Determine the (x, y) coordinate at the center of the cell enclosing the given text.  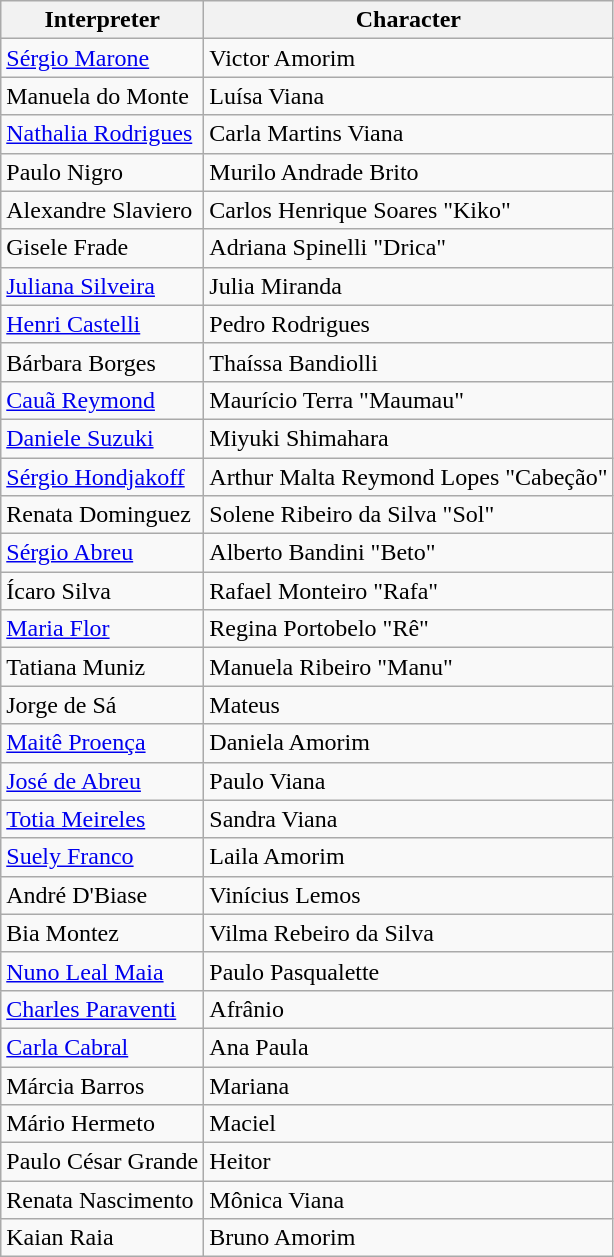
Paulo Pasqualette (408, 971)
Vinícius Lemos (408, 895)
Arthur Malta Reymond Lopes "Cabeção" (408, 477)
Gisele Frade (102, 248)
Nathalia Rodrigues (102, 134)
Bárbara Borges (102, 362)
Character (408, 20)
Sérgio Marone (102, 58)
Laila Amorim (408, 857)
Rafael Monteiro "Rafa" (408, 591)
Solene Ribeiro da Silva "Sol" (408, 515)
Jorge de Sá (102, 705)
Sérgio Hondjakoff (102, 477)
Manuela Ribeiro "Manu" (408, 667)
Thaíssa Bandiolli (408, 362)
Vilma Rebeiro da Silva (408, 933)
Mônica Viana (408, 1200)
Paulo César Grande (102, 1162)
Carla Cabral (102, 1047)
Charles Paraventi (102, 1009)
Mateus (408, 705)
Maitê Proença (102, 743)
Márcia Barros (102, 1085)
Daniela Amorim (408, 743)
Nuno Leal Maia (102, 971)
Sandra Viana (408, 819)
Heitor (408, 1162)
Henri Castelli (102, 324)
Afrânio (408, 1009)
Renata Nascimento (102, 1200)
Sérgio Abreu (102, 553)
Tatiana Muniz (102, 667)
Manuela do Monte (102, 96)
Bruno Amorim (408, 1238)
Ícaro Silva (102, 591)
Murilo Andrade Brito (408, 172)
Maciel (408, 1124)
Regina Portobelo "Rê" (408, 629)
André D'Biase (102, 895)
Ana Paula (408, 1047)
Carla Martins Viana (408, 134)
Victor Amorim (408, 58)
Interpreter (102, 20)
Luísa Viana (408, 96)
Paulo Nigro (102, 172)
Julia Miranda (408, 286)
Miyuki Shimahara (408, 438)
Mariana (408, 1085)
Adriana Spinelli "Drica" (408, 248)
Alberto Bandini "Beto" (408, 553)
Totia Meireles (102, 819)
Cauã Reymond (102, 400)
Daniele Suzuki (102, 438)
Renata Dominguez (102, 515)
Juliana Silveira (102, 286)
Paulo Viana (408, 781)
Kaian Raia (102, 1238)
Mário Hermeto (102, 1124)
Maria Flor (102, 629)
Carlos Henrique Soares "Kiko" (408, 210)
Bia Montez (102, 933)
José de Abreu (102, 781)
Alexandre Slaviero (102, 210)
Suely Franco (102, 857)
Maurício Terra "Maumau" (408, 400)
Pedro Rodrigues (408, 324)
